Output the [x, y] coordinate of the center of the cell containing the given text.  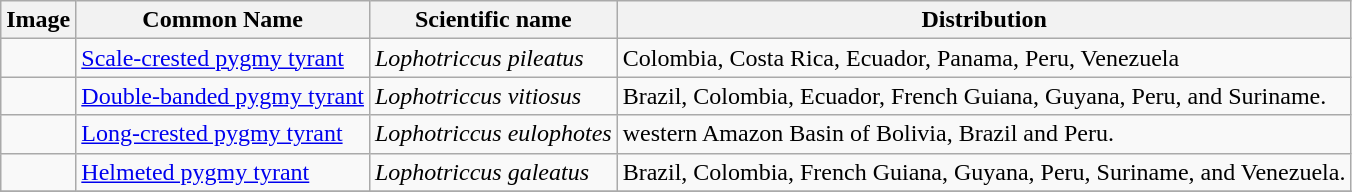
Lophotriccus galeatus [493, 172]
Image [38, 20]
Colombia, Costa Rica, Ecuador, Panama, Peru, Venezuela [984, 58]
Scale-crested pygmy tyrant [223, 58]
Lophotriccus pileatus [493, 58]
Distribution [984, 20]
Lophotriccus eulophotes [493, 134]
Brazil, Colombia, Ecuador, French Guiana, Guyana, Peru, and Suriname. [984, 96]
Long-crested pygmy tyrant [223, 134]
Double-banded pygmy tyrant [223, 96]
Common Name [223, 20]
Scientific name [493, 20]
Helmeted pygmy tyrant [223, 172]
Lophotriccus vitiosus [493, 96]
western Amazon Basin of Bolivia, Brazil and Peru. [984, 134]
Brazil, Colombia, French Guiana, Guyana, Peru, Suriname, and Venezuela. [984, 172]
